Identify which cell holds the provided text, then report its [X, Y] central coordinate. 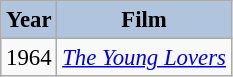
Film [144, 20]
The Young Lovers [144, 58]
Year [29, 20]
1964 [29, 58]
